Pinpoint the cell where the given text exists, returning its [x, y] midpoint coordinate. 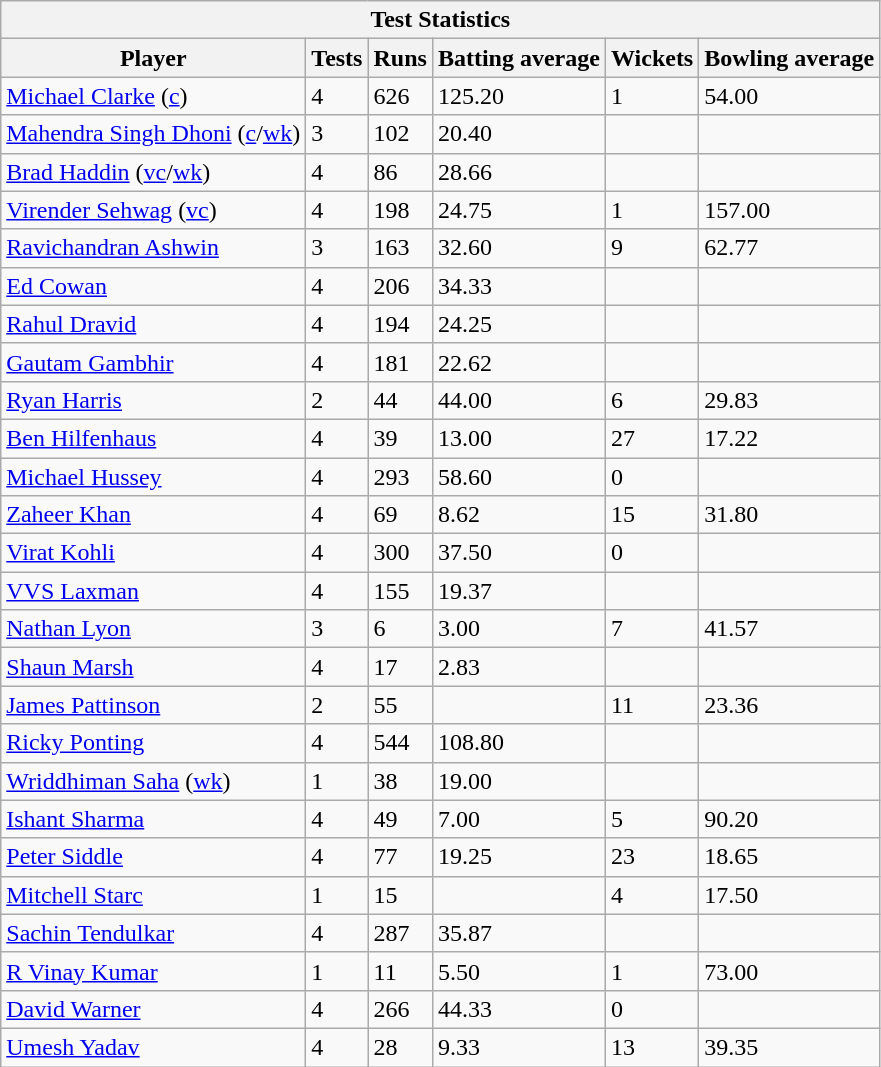
Ed Cowan [154, 286]
157.00 [790, 210]
155 [400, 591]
9.33 [518, 1047]
18.65 [790, 857]
69 [400, 515]
Zaheer Khan [154, 515]
David Warner [154, 1009]
8.62 [518, 515]
86 [400, 172]
17 [400, 667]
35.87 [518, 933]
Nathan Lyon [154, 629]
Tests [337, 58]
62.77 [790, 248]
293 [400, 477]
5.50 [518, 971]
38 [400, 781]
44.33 [518, 1009]
34.33 [518, 286]
17.50 [790, 895]
3.00 [518, 629]
39.35 [790, 1047]
77 [400, 857]
108.80 [518, 743]
20.40 [518, 134]
Bowling average [790, 58]
544 [400, 743]
Virat Kohli [154, 553]
Michael Hussey [154, 477]
194 [400, 324]
9 [652, 248]
58.60 [518, 477]
James Pattinson [154, 705]
Shaun Marsh [154, 667]
19.37 [518, 591]
Ryan Harris [154, 400]
Wriddhiman Saha (wk) [154, 781]
206 [400, 286]
39 [400, 438]
Test Statistics [440, 20]
Sachin Tendulkar [154, 933]
29.83 [790, 400]
300 [400, 553]
Gautam Gambhir [154, 362]
Mahendra Singh Dhoni (c/wk) [154, 134]
41.57 [790, 629]
Batting average [518, 58]
7.00 [518, 819]
Ishant Sharma [154, 819]
Umesh Yadav [154, 1047]
31.80 [790, 515]
90.20 [790, 819]
R Vinay Kumar [154, 971]
287 [400, 933]
Mitchell Starc [154, 895]
32.60 [518, 248]
28.66 [518, 172]
73.00 [790, 971]
Michael Clarke (c) [154, 96]
23.36 [790, 705]
24.25 [518, 324]
266 [400, 1009]
Virender Sehwag (vc) [154, 210]
44 [400, 400]
VVS Laxman [154, 591]
102 [400, 134]
Wickets [652, 58]
Peter Siddle [154, 857]
19.25 [518, 857]
37.50 [518, 553]
49 [400, 819]
24.75 [518, 210]
13 [652, 1047]
Brad Haddin (vc/wk) [154, 172]
55 [400, 705]
19.00 [518, 781]
44.00 [518, 400]
Ricky Ponting [154, 743]
7 [652, 629]
Runs [400, 58]
Ben Hilfenhaus [154, 438]
2.83 [518, 667]
198 [400, 210]
5 [652, 819]
181 [400, 362]
54.00 [790, 96]
125.20 [518, 96]
Ravichandran Ashwin [154, 248]
Player [154, 58]
Rahul Dravid [154, 324]
13.00 [518, 438]
163 [400, 248]
22.62 [518, 362]
23 [652, 857]
28 [400, 1047]
27 [652, 438]
17.22 [790, 438]
626 [400, 96]
